Pinpoint the cell where the given text exists, returning its (x, y) midpoint coordinate. 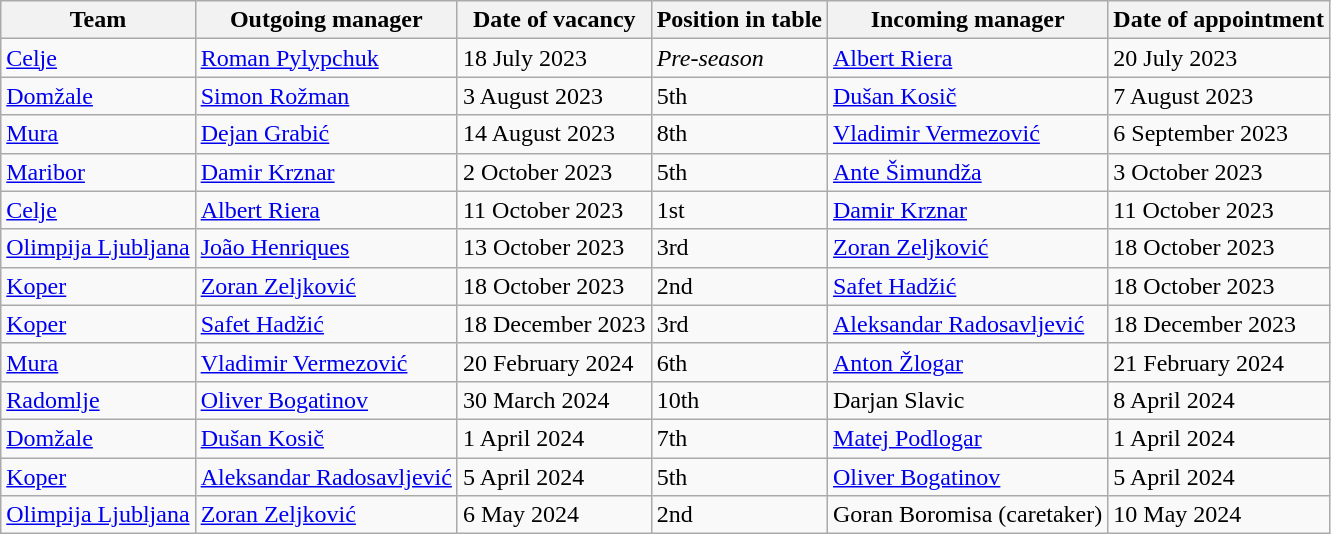
13 October 2023 (554, 248)
7th (739, 438)
21 February 2024 (1219, 362)
18 July 2023 (554, 58)
Ante Šimundža (968, 172)
Radomlje (98, 400)
Date of vacancy (554, 20)
Outgoing manager (326, 20)
2 October 2023 (554, 172)
Position in table (739, 20)
10 May 2024 (1219, 515)
6 May 2024 (554, 515)
7 August 2023 (1219, 96)
Simon Rožman (326, 96)
Goran Boromisa (caretaker) (968, 515)
Dejan Grabić (326, 134)
8 April 2024 (1219, 400)
Matej Podlogar (968, 438)
20 February 2024 (554, 362)
1st (739, 210)
Pre-season (739, 58)
14 August 2023 (554, 134)
8th (739, 134)
Incoming manager (968, 20)
Maribor (98, 172)
Roman Pylypchuk (326, 58)
Date of appointment (1219, 20)
Team (98, 20)
6th (739, 362)
3 August 2023 (554, 96)
6 September 2023 (1219, 134)
20 July 2023 (1219, 58)
30 March 2024 (554, 400)
Darjan Slavic (968, 400)
10th (739, 400)
Anton Žlogar (968, 362)
João Henriques (326, 248)
3 October 2023 (1219, 172)
